Capture the cell that displays the provided text and extract its (x, y) central coordinate. 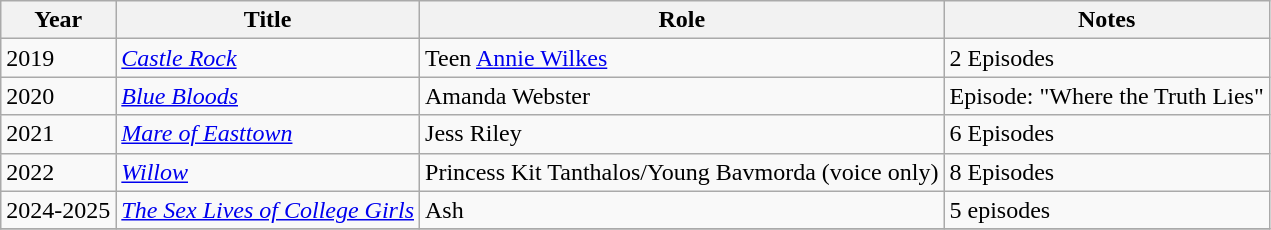
2021 (58, 134)
6 Episodes (1106, 134)
Notes (1106, 20)
Year (58, 20)
Role (682, 20)
The Sex Lives of College Girls (268, 210)
Ash (682, 210)
2019 (58, 58)
Amanda Webster (682, 96)
Jess Riley (682, 134)
Title (268, 20)
8 Episodes (1106, 172)
Blue Bloods (268, 96)
2 Episodes (1106, 58)
Mare of Easttown (268, 134)
2024-2025 (58, 210)
2022 (58, 172)
Willow (268, 172)
2020 (58, 96)
Teen Annie Wilkes (682, 58)
Episode: "Where the Truth Lies" (1106, 96)
Princess Kit Tanthalos/Young Bavmorda (voice only) (682, 172)
Castle Rock (268, 58)
5 episodes (1106, 210)
